Return [x, y] of the center of cell containing provided text 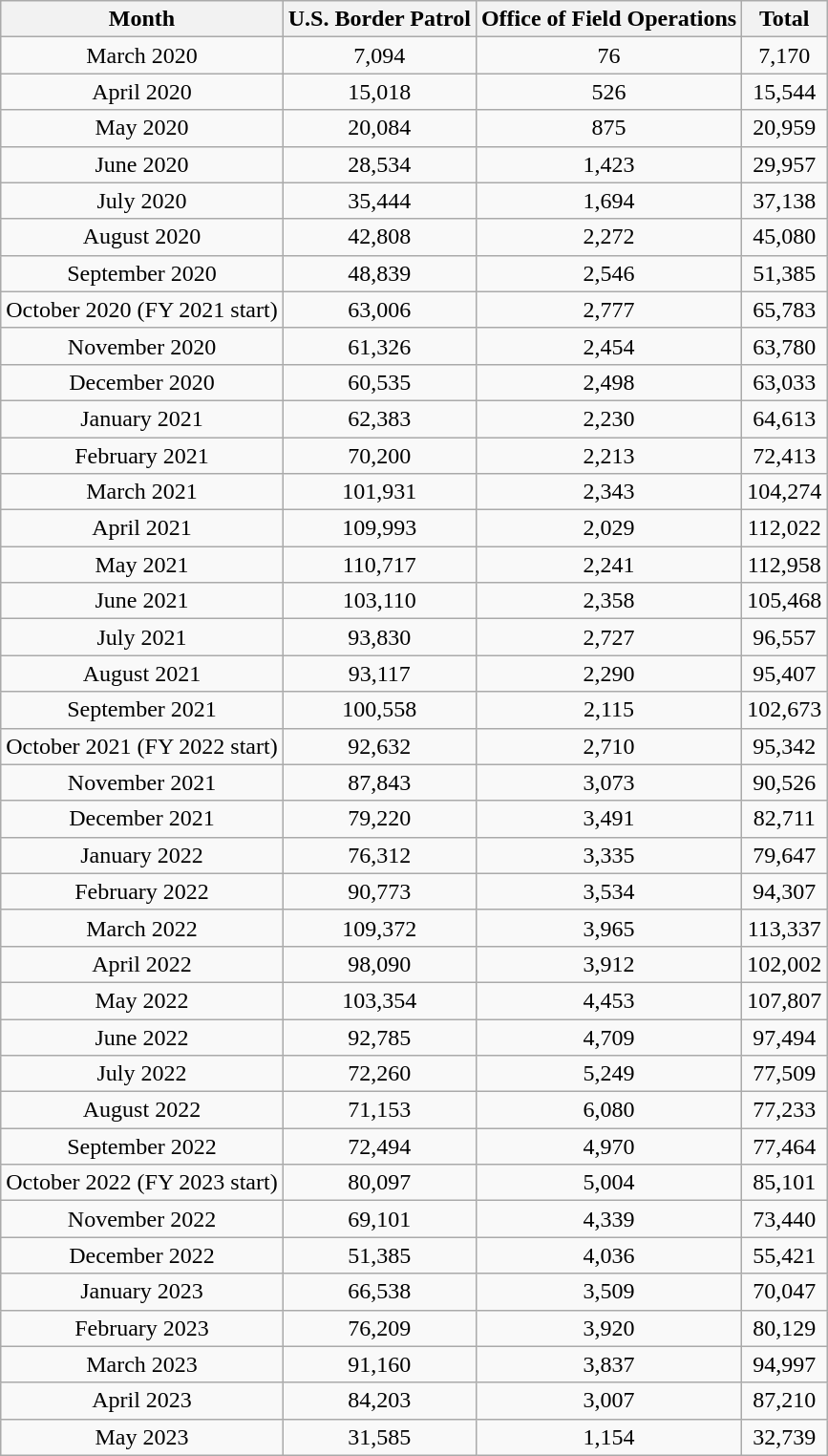
May 2023 [141, 1437]
112,958 [785, 565]
113,337 [785, 928]
79,220 [379, 819]
2,454 [608, 346]
2,115 [608, 710]
3,534 [608, 891]
April 2020 [141, 92]
Office of Field Operations [608, 19]
526 [608, 92]
4,339 [608, 1219]
93,117 [379, 674]
82,711 [785, 819]
February 2022 [141, 891]
May 2020 [141, 128]
32,739 [785, 1437]
Total [785, 19]
January 2021 [141, 418]
62,383 [379, 418]
85,101 [785, 1183]
76,312 [379, 855]
96,557 [785, 637]
3,007 [608, 1401]
October 2020 (FY 2021 start) [141, 310]
August 2022 [141, 1110]
2,546 [608, 273]
15,544 [785, 92]
2,498 [608, 382]
3,965 [608, 928]
94,997 [785, 1364]
94,307 [785, 891]
7,094 [379, 55]
103,354 [379, 1000]
March 2021 [141, 492]
2,343 [608, 492]
4,709 [608, 1037]
29,957 [785, 164]
June 2021 [141, 601]
June 2022 [141, 1037]
31,585 [379, 1437]
37,138 [785, 201]
63,780 [785, 346]
November 2021 [141, 782]
20,959 [785, 128]
107,807 [785, 1000]
42,808 [379, 237]
2,777 [608, 310]
1,154 [608, 1437]
103,110 [379, 601]
73,440 [785, 1219]
97,494 [785, 1037]
48,839 [379, 273]
102,673 [785, 710]
100,558 [379, 710]
91,160 [379, 1364]
79,647 [785, 855]
90,526 [785, 782]
2,727 [608, 637]
Month [141, 19]
2,272 [608, 237]
6,080 [608, 1110]
July 2021 [141, 637]
61,326 [379, 346]
60,535 [379, 382]
1,694 [608, 201]
3,073 [608, 782]
92,785 [379, 1037]
April 2021 [141, 528]
109,372 [379, 928]
45,080 [785, 237]
February 2021 [141, 456]
70,047 [785, 1292]
June 2020 [141, 164]
2,710 [608, 746]
112,022 [785, 528]
102,002 [785, 964]
77,464 [785, 1146]
November 2022 [141, 1219]
7,170 [785, 55]
2,230 [608, 418]
63,006 [379, 310]
69,101 [379, 1219]
4,970 [608, 1146]
77,233 [785, 1110]
March 2023 [141, 1364]
December 2020 [141, 382]
95,342 [785, 746]
1,423 [608, 164]
November 2020 [141, 346]
76 [608, 55]
September 2020 [141, 273]
110,717 [379, 565]
35,444 [379, 201]
April 2022 [141, 964]
71,153 [379, 1110]
August 2021 [141, 674]
3,920 [608, 1328]
3,335 [608, 855]
28,534 [379, 164]
109,993 [379, 528]
72,413 [785, 456]
20,084 [379, 128]
May 2021 [141, 565]
63,033 [785, 382]
September 2021 [141, 710]
3,912 [608, 964]
5,249 [608, 1074]
72,494 [379, 1146]
87,843 [379, 782]
July 2022 [141, 1074]
93,830 [379, 637]
101,931 [379, 492]
72,260 [379, 1074]
66,538 [379, 1292]
August 2020 [141, 237]
104,274 [785, 492]
65,783 [785, 310]
2,290 [608, 674]
4,036 [608, 1255]
77,509 [785, 1074]
U.S. Border Patrol [379, 19]
76,209 [379, 1328]
90,773 [379, 891]
105,468 [785, 601]
5,004 [608, 1183]
2,213 [608, 456]
92,632 [379, 746]
2,029 [608, 528]
80,129 [785, 1328]
September 2022 [141, 1146]
2,358 [608, 601]
February 2023 [141, 1328]
March 2020 [141, 55]
January 2023 [141, 1292]
December 2022 [141, 1255]
December 2021 [141, 819]
95,407 [785, 674]
98,090 [379, 964]
2,241 [608, 565]
October 2022 (FY 2023 start) [141, 1183]
January 2022 [141, 855]
April 2023 [141, 1401]
80,097 [379, 1183]
55,421 [785, 1255]
3,837 [608, 1364]
4,453 [608, 1000]
84,203 [379, 1401]
3,491 [608, 819]
15,018 [379, 92]
70,200 [379, 456]
64,613 [785, 418]
87,210 [785, 1401]
875 [608, 128]
July 2020 [141, 201]
March 2022 [141, 928]
October 2021 (FY 2022 start) [141, 746]
3,509 [608, 1292]
May 2022 [141, 1000]
